From the cell containing the given text, extract its center point as (x, y) coordinate. 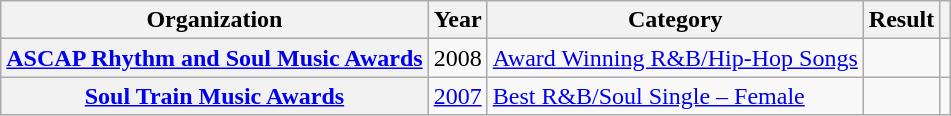
Soul Train Music Awards (214, 96)
Organization (214, 20)
ASCAP Rhythm and Soul Music Awards (214, 58)
Category (675, 20)
Result (901, 20)
2008 (458, 58)
Best R&B/Soul Single – Female (675, 96)
2007 (458, 96)
Year (458, 20)
Award Winning R&B/Hip-Hop Songs (675, 58)
